Locate the cell with the specified text and output its [x, y] center coordinate. 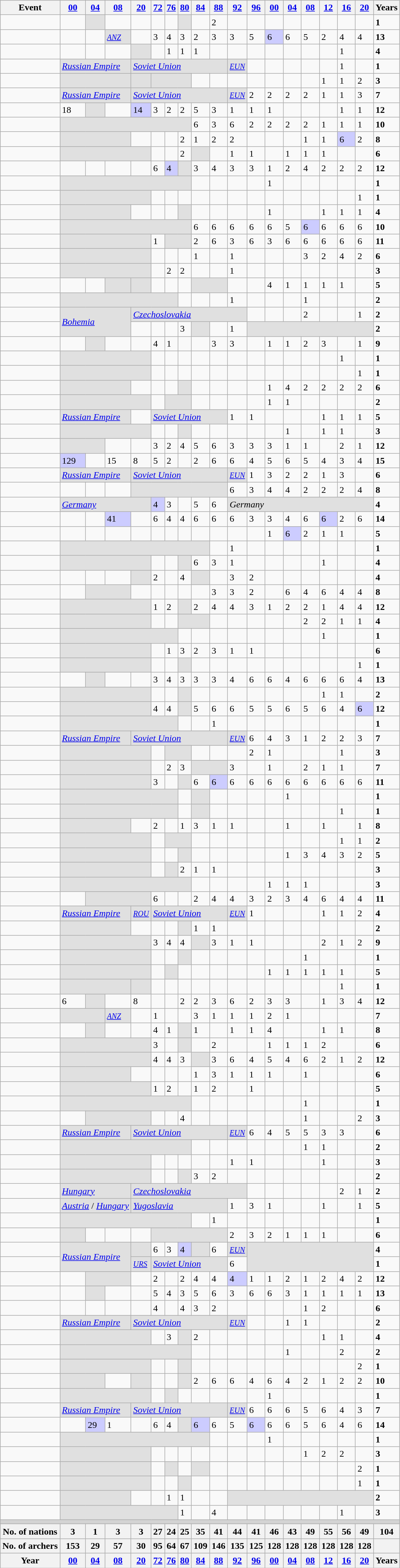
95 [158, 1546]
109 [200, 1546]
25 [185, 1531]
30 [141, 1546]
43 [292, 1531]
57 [118, 1546]
135 [237, 1546]
Event [30, 8]
18 [73, 110]
46 [274, 1531]
35 [200, 1531]
44 [237, 1531]
No. of archers [30, 1546]
55 [328, 1531]
153 [73, 1546]
ROU [141, 914]
URS [141, 1264]
Austria / Hungary [95, 1206]
56 [347, 1531]
Hungary [95, 1191]
125 [256, 1546]
24 [171, 1531]
64 [171, 1546]
Bohemia [95, 322]
Yugoslavia [179, 1206]
129 [73, 461]
104 [387, 1531]
No. of nations [30, 1531]
Year [30, 1560]
146 [219, 1546]
67 [185, 1546]
27 [158, 1531]
